Capture the cell that displays the provided text and extract its (x, y) central coordinate. 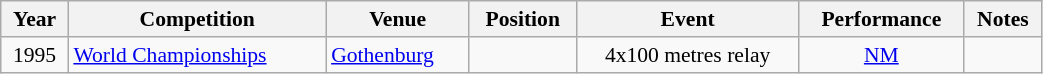
Year (35, 19)
Event (688, 19)
Notes (1003, 19)
Position (522, 19)
Gothenburg (398, 55)
Performance (882, 19)
1995 (35, 55)
4x100 metres relay (688, 55)
NM (882, 55)
Competition (197, 19)
World Championships (197, 55)
Venue (398, 19)
